Scan for the cell matching the given text and deliver its [X, Y] coordinate at center. 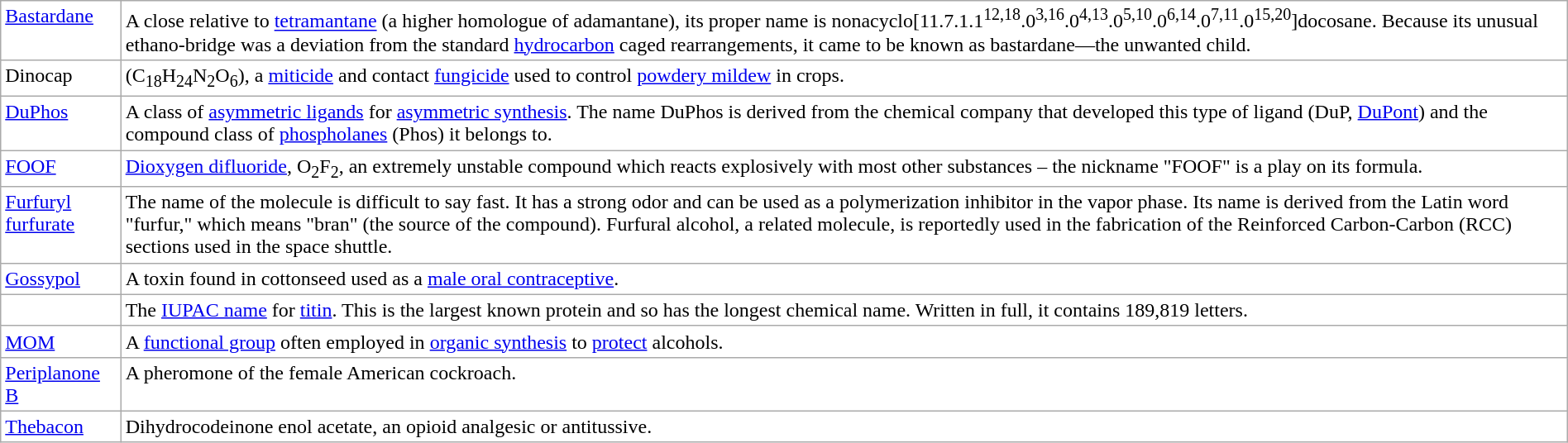
Bastardane [61, 31]
Dinocap [61, 78]
(C18H24N2O6), a miticide and contact fungicide used to control powdery mildew in crops. [844, 78]
Periplanone B [61, 383]
Gossypol [61, 279]
A functional group often employed in organic synthesis to protect alcohols. [844, 341]
The IUPAC name for titin. This is the largest known protein and so has the longest chemical name. Written in full, it contains 189,819 letters. [844, 310]
DuPhos [61, 124]
Dihydrocodeinone enol acetate, an opioid analgesic or antitussive. [844, 426]
Furfuryl furfurate [61, 225]
Thebacon [61, 426]
FOOF [61, 169]
A pheromone of the female American cockroach. [844, 383]
A toxin found in cottonseed used as a male oral contraceptive. [844, 279]
MOM [61, 341]
